Return the (x, y) coordinate for the center point of the cell that contains the specified text.  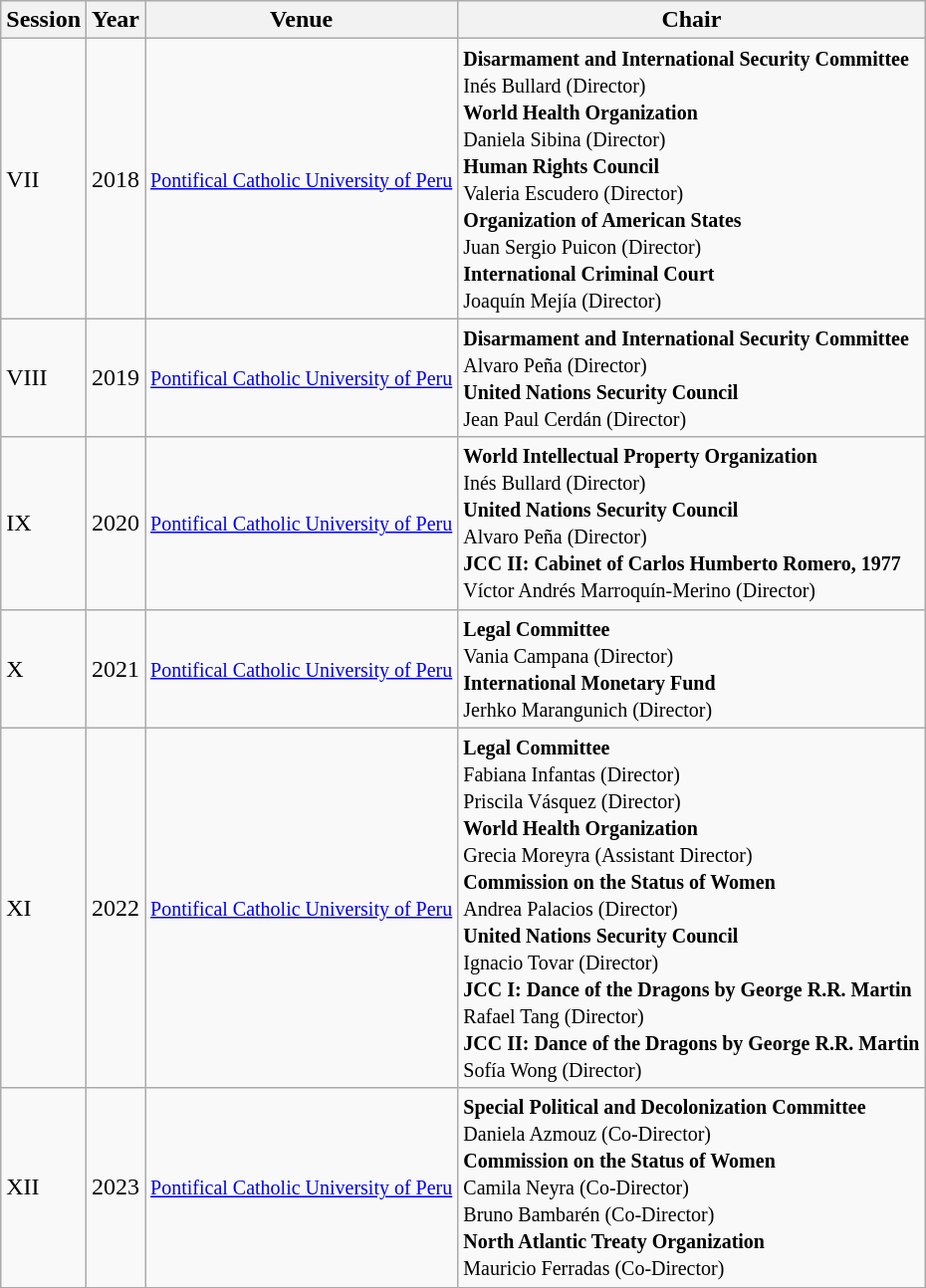
Chair (691, 20)
Session (44, 20)
Disarmament and International Security CommitteeAlvaro Peña (Director)United Nations Security CouncilJean Paul Cerdán (Director) (691, 378)
VII (44, 179)
XI (44, 908)
Venue (302, 20)
X (44, 669)
2020 (116, 524)
VIII (44, 378)
2023 (116, 1187)
Year (116, 20)
Legal CommitteeVania Campana (Director)International Monetary FundJerhko Marangunich (Director) (691, 669)
XII (44, 1187)
2018 (116, 179)
2019 (116, 378)
IX (44, 524)
2022 (116, 908)
2021 (116, 669)
